Provide the [x, y] coordinate of the cell's center where the given text is located.  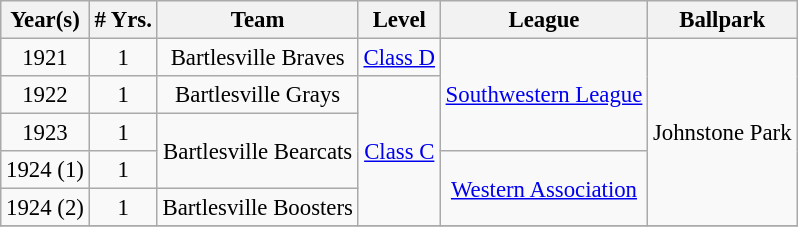
Class D [399, 58]
1923 [45, 133]
1922 [45, 95]
Class C [399, 151]
# Yrs. [123, 20]
Bartlesville Grays [258, 95]
Ballpark [722, 20]
Team [258, 20]
Year(s) [45, 20]
Bartlesville Bearcats [258, 152]
Bartlesville Braves [258, 58]
1924 (2) [45, 208]
1921 [45, 58]
League [544, 20]
Southwestern League [544, 96]
Johnstone Park [722, 133]
Western Association [544, 188]
Bartlesville Boosters [258, 208]
1924 (1) [45, 170]
Level [399, 20]
